Return [x, y] of the center of cell containing provided text 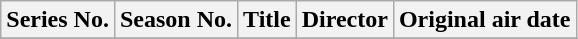
Season No. [176, 20]
Series No. [58, 20]
Original air date [484, 20]
Director [344, 20]
Title [268, 20]
